Provide the [X, Y] coordinate of the cell's center where the given text is located.  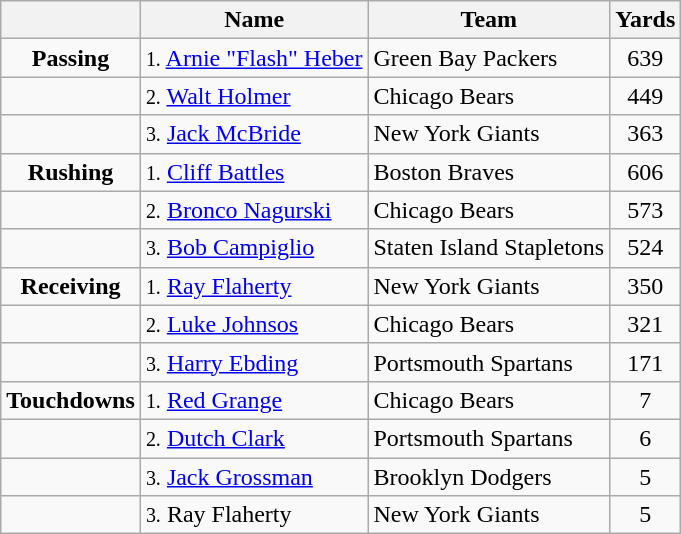
Rushing [71, 172]
3. Ray Flaherty [254, 515]
Team [489, 20]
3. Jack McBride [254, 134]
3. Harry Ebding [254, 362]
350 [646, 286]
6 [646, 438]
7 [646, 400]
606 [646, 172]
1. Cliff Battles [254, 172]
2. Walt Holmer [254, 96]
524 [646, 248]
3. Bob Campiglio [254, 248]
1. Ray Flaherty [254, 286]
2. Dutch Clark [254, 438]
Boston Braves [489, 172]
2. Luke Johnsos [254, 324]
449 [646, 96]
363 [646, 134]
3. Jack Grossman [254, 477]
1. Arnie "Flash" Heber [254, 58]
639 [646, 58]
Brooklyn Dodgers [489, 477]
573 [646, 210]
2. Bronco Nagurski [254, 210]
Name [254, 20]
Passing [71, 58]
Receiving [71, 286]
1. Red Grange [254, 400]
Staten Island Stapletons [489, 248]
Green Bay Packers [489, 58]
321 [646, 324]
171 [646, 362]
Yards [646, 20]
Touchdowns [71, 400]
